Find where the given text appears and provide that cell's center as (X, Y) coordinate. 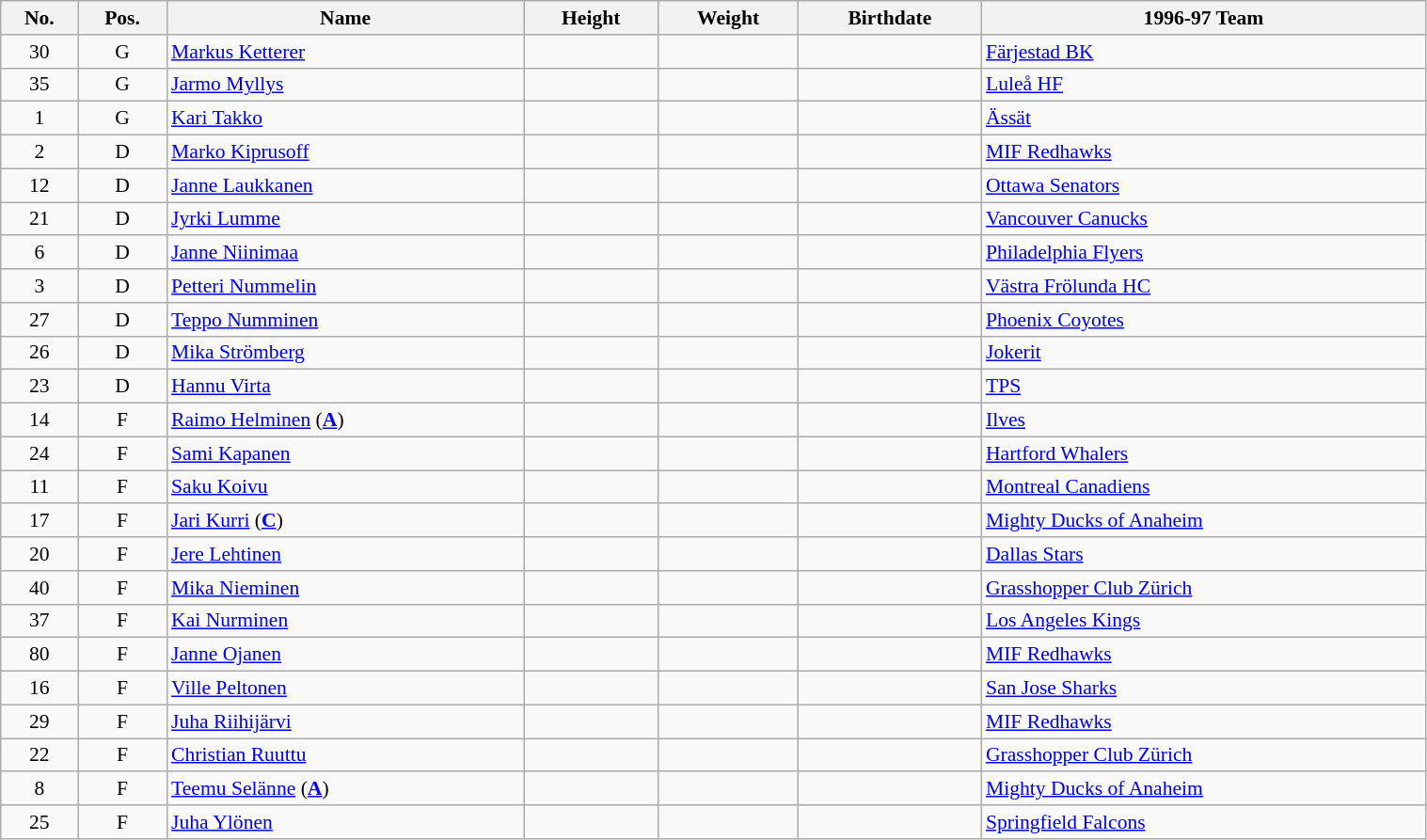
Ässät (1204, 119)
23 (40, 387)
Mika Strömberg (345, 353)
Pos. (122, 18)
8 (40, 789)
Jari Kurri (C) (345, 521)
Sami Kapanen (345, 453)
Mika Nieminen (345, 588)
Raimo Helminen (A) (345, 420)
Jarmo Myllys (345, 85)
No. (40, 18)
Teppo Numminen (345, 320)
Birthdate (890, 18)
Marko Kiprusoff (345, 152)
Height (591, 18)
Juha Riihijärvi (345, 721)
Petteri Nummelin (345, 286)
37 (40, 621)
Springfield Falcons (1204, 822)
Färjestad BK (1204, 52)
Ilves (1204, 420)
Weight (728, 18)
Teemu Selänne (A) (345, 789)
Los Angeles Kings (1204, 621)
Christian Ruuttu (345, 755)
16 (40, 689)
22 (40, 755)
Jyrki Lumme (345, 219)
6 (40, 253)
San Jose Sharks (1204, 689)
Ottawa Senators (1204, 185)
Hannu Virta (345, 387)
Philadelphia Flyers (1204, 253)
26 (40, 353)
24 (40, 453)
80 (40, 655)
Dallas Stars (1204, 554)
1996-97 Team (1204, 18)
29 (40, 721)
Name (345, 18)
20 (40, 554)
14 (40, 420)
2 (40, 152)
11 (40, 487)
Vancouver Canucks (1204, 219)
Markus Ketterer (345, 52)
Saku Koivu (345, 487)
Kari Takko (345, 119)
Jere Lehtinen (345, 554)
Jokerit (1204, 353)
Janne Niinimaa (345, 253)
Kai Nurminen (345, 621)
35 (40, 85)
17 (40, 521)
3 (40, 286)
Hartford Whalers (1204, 453)
Juha Ylönen (345, 822)
12 (40, 185)
Janne Laukkanen (345, 185)
Montreal Canadiens (1204, 487)
30 (40, 52)
1 (40, 119)
Ville Peltonen (345, 689)
21 (40, 219)
40 (40, 588)
Västra Frölunda HC (1204, 286)
25 (40, 822)
Janne Ojanen (345, 655)
Luleå HF (1204, 85)
TPS (1204, 387)
Phoenix Coyotes (1204, 320)
27 (40, 320)
